Capture the cell that displays the provided text and extract its [x, y] central coordinate. 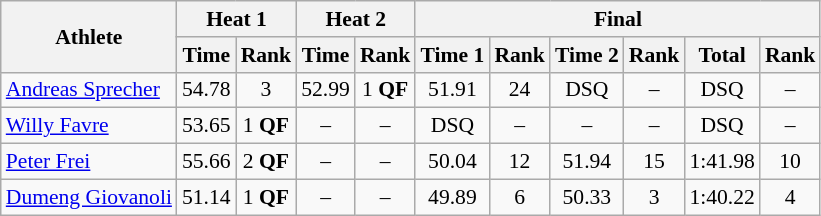
Time 2 [587, 55]
1:40.22 [722, 197]
24 [520, 90]
10 [790, 162]
15 [654, 162]
2 QF [266, 162]
Total [722, 55]
50.04 [452, 162]
1:41.98 [722, 162]
12 [520, 162]
Final [618, 19]
52.99 [326, 90]
Peter Frei [89, 162]
49.89 [452, 197]
Heat 1 [236, 19]
53.65 [206, 126]
Andreas Sprecher [89, 90]
50.33 [587, 197]
51.94 [587, 162]
Time 1 [452, 55]
6 [520, 197]
51.14 [206, 197]
Athlete [89, 36]
Heat 2 [356, 19]
54.78 [206, 90]
4 [790, 197]
55.66 [206, 162]
Willy Favre [89, 126]
Dumeng Giovanoli [89, 197]
51.91 [452, 90]
